Return [x, y] of the center of cell containing provided text 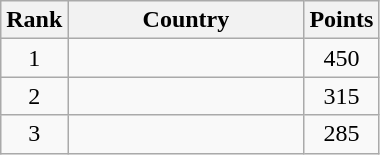
3 [34, 134]
450 [342, 58]
1 [34, 58]
2 [34, 96]
Country [186, 20]
Points [342, 20]
315 [342, 96]
Rank [34, 20]
285 [342, 134]
